Provide the [X, Y] coordinate of the cell's center where the given text is located.  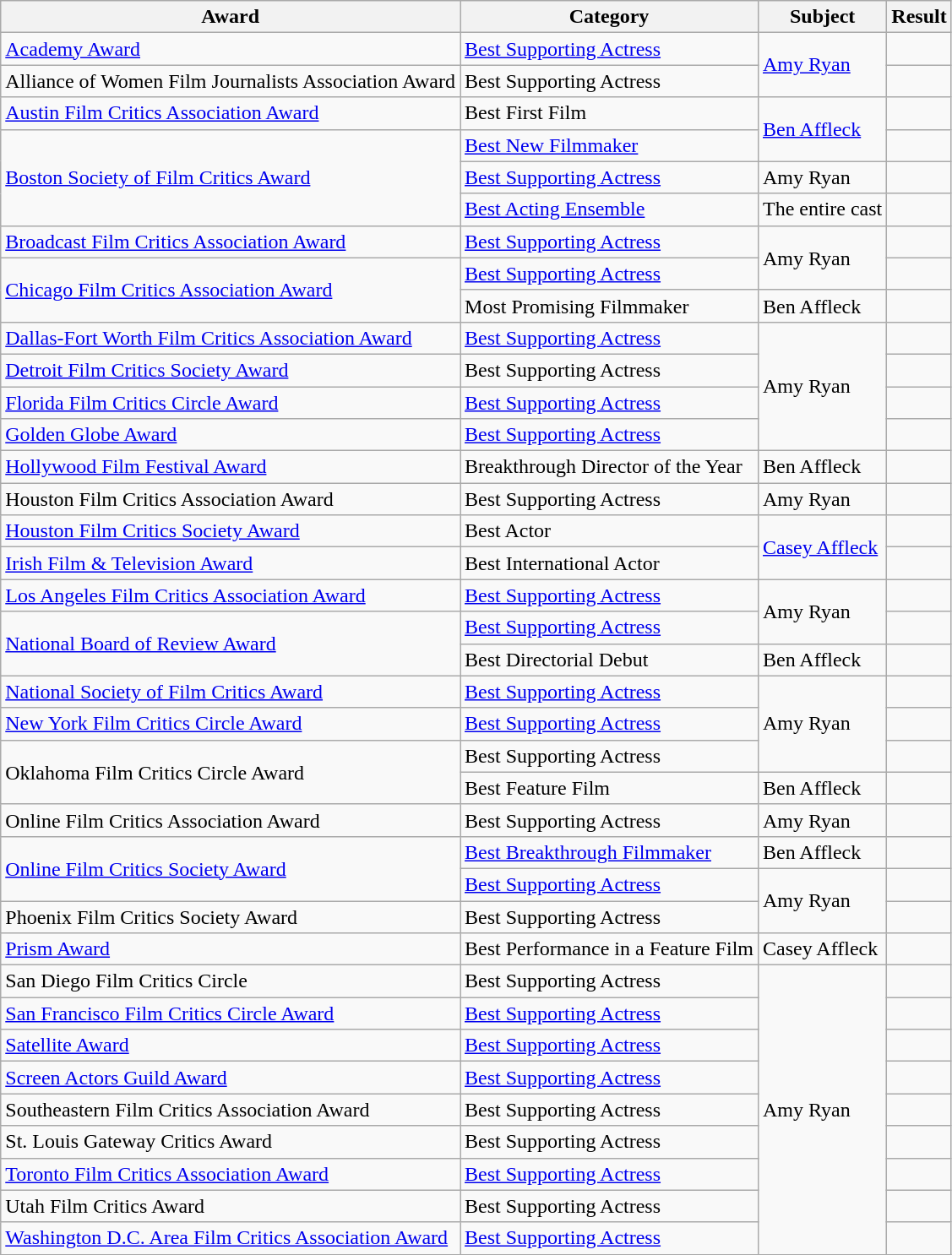
Phoenix Film Critics Society Award [231, 916]
San Francisco Film Critics Circle Award [231, 1013]
Result [919, 17]
Boston Society of Film Critics Award [231, 177]
National Society of Film Critics Award [231, 692]
Golden Globe Award [231, 435]
Satellite Award [231, 1046]
Best Performance in a Feature Film [610, 949]
Best Feature Film [610, 788]
Best New Filmmaker [610, 145]
Hollywood Film Festival Award [231, 467]
Best First Film [610, 113]
Los Angeles Film Critics Association Award [231, 595]
Austin Film Critics Association Award [231, 113]
Screen Actors Guild Award [231, 1078]
Best International Actor [610, 563]
San Diego Film Critics Circle [231, 981]
New York Film Critics Circle Award [231, 724]
National Board of Review Award [231, 644]
Online Film Critics Society Award [231, 868]
Utah Film Critics Award [231, 1206]
Washington D.C. Area Film Critics Association Award [231, 1238]
Toronto Film Critics Association Award [231, 1174]
Best Directorial Debut [610, 660]
Most Promising Filmmaker [610, 306]
Award [231, 17]
Detroit Film Critics Society Award [231, 370]
Breakthrough Director of the Year [610, 467]
Florida Film Critics Circle Award [231, 403]
Southeastern Film Critics Association Award [231, 1110]
Dallas-Fort Worth Film Critics Association Award [231, 338]
Houston Film Critics Society Award [231, 531]
Alliance of Women Film Journalists Association Award [231, 81]
Best Breakthrough Filmmaker [610, 852]
Oklahoma Film Critics Circle Award [231, 772]
Academy Award [231, 49]
Best Actor [610, 531]
Best Acting Ensemble [610, 209]
Category [610, 17]
Houston Film Critics Association Award [231, 499]
The entire cast [822, 209]
Prism Award [231, 949]
St. Louis Gateway Critics Award [231, 1142]
Subject [822, 17]
Broadcast Film Critics Association Award [231, 242]
Irish Film & Television Award [231, 563]
Online Film Critics Association Award [231, 820]
Chicago Film Critics Association Award [231, 290]
